Search for the cell housing the specified text and yield its [X, Y] center coordinate. 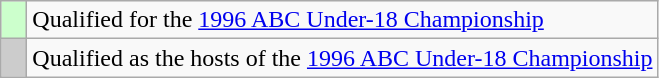
Qualified as the hosts of the 1996 ABC Under-18 Championship [342, 58]
Qualified for the 1996 ABC Under-18 Championship [342, 20]
